Locate the cell with the specified text and output its [X, Y] center coordinate. 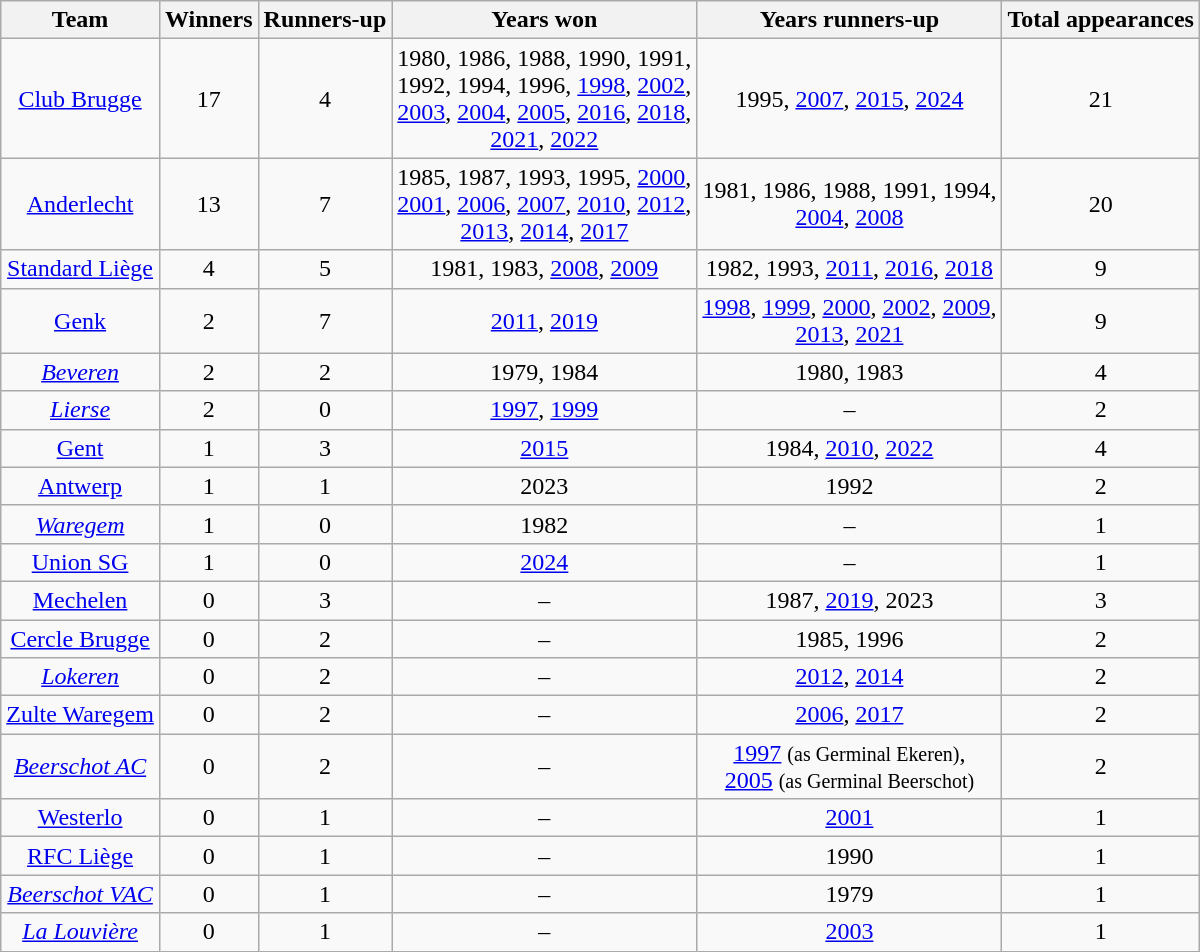
Years runners-up [850, 20]
1982 [544, 524]
21 [1101, 98]
Standard Liège [80, 269]
Union SG [80, 562]
20 [1101, 204]
Team [80, 20]
1985, 1996 [850, 639]
Winners [208, 20]
Gent [80, 448]
1982, 1993, 2011, 2016, 2018 [850, 269]
Lierse [80, 410]
1985, 1987, 1993, 1995, 2000, 2001, 2006, 2007, 2010, 2012, 2013, 2014, 2017 [544, 204]
Genk [80, 320]
1981, 1986, 1988, 1991, 1994, 2004, 2008 [850, 204]
1992 [850, 486]
1981, 1983, 2008, 2009 [544, 269]
Beveren [80, 372]
Mechelen [80, 600]
2006, 2017 [850, 715]
Beerschot VAC [80, 894]
Cercle Brugge [80, 639]
Total appearances [1101, 20]
Runners-up [325, 20]
RFC Liège [80, 856]
1980, 1986, 1988, 1990, 1991, 1992, 1994, 1996, 1998, 2002, 2003, 2004, 2005, 2016, 2018, 2021, 2022 [544, 98]
2001 [850, 818]
Westerlo [80, 818]
1980, 1983 [850, 372]
13 [208, 204]
1997, 1999 [544, 410]
2003 [850, 932]
1998, 1999, 2000, 2002, 2009, 2013, 2021 [850, 320]
2015 [544, 448]
1990 [850, 856]
2023 [544, 486]
Years won [544, 20]
1984, 2010, 2022 [850, 448]
1995, 2007, 2015, 2024 [850, 98]
1997 (as Germinal Ekeren), 2005 (as Germinal Beerschot) [850, 766]
Zulte Waregem [80, 715]
5 [325, 269]
Club Brugge [80, 98]
1979, 1984 [544, 372]
1987, 2019, 2023 [850, 600]
Beerschot AC [80, 766]
Anderlecht [80, 204]
2012, 2014 [850, 677]
La Louvière [80, 932]
17 [208, 98]
Antwerp [80, 486]
Lokeren [80, 677]
2011, 2019 [544, 320]
1979 [850, 894]
Waregem [80, 524]
2024 [544, 562]
